Output the (x, y) coordinate of the center of the cell containing the given text.  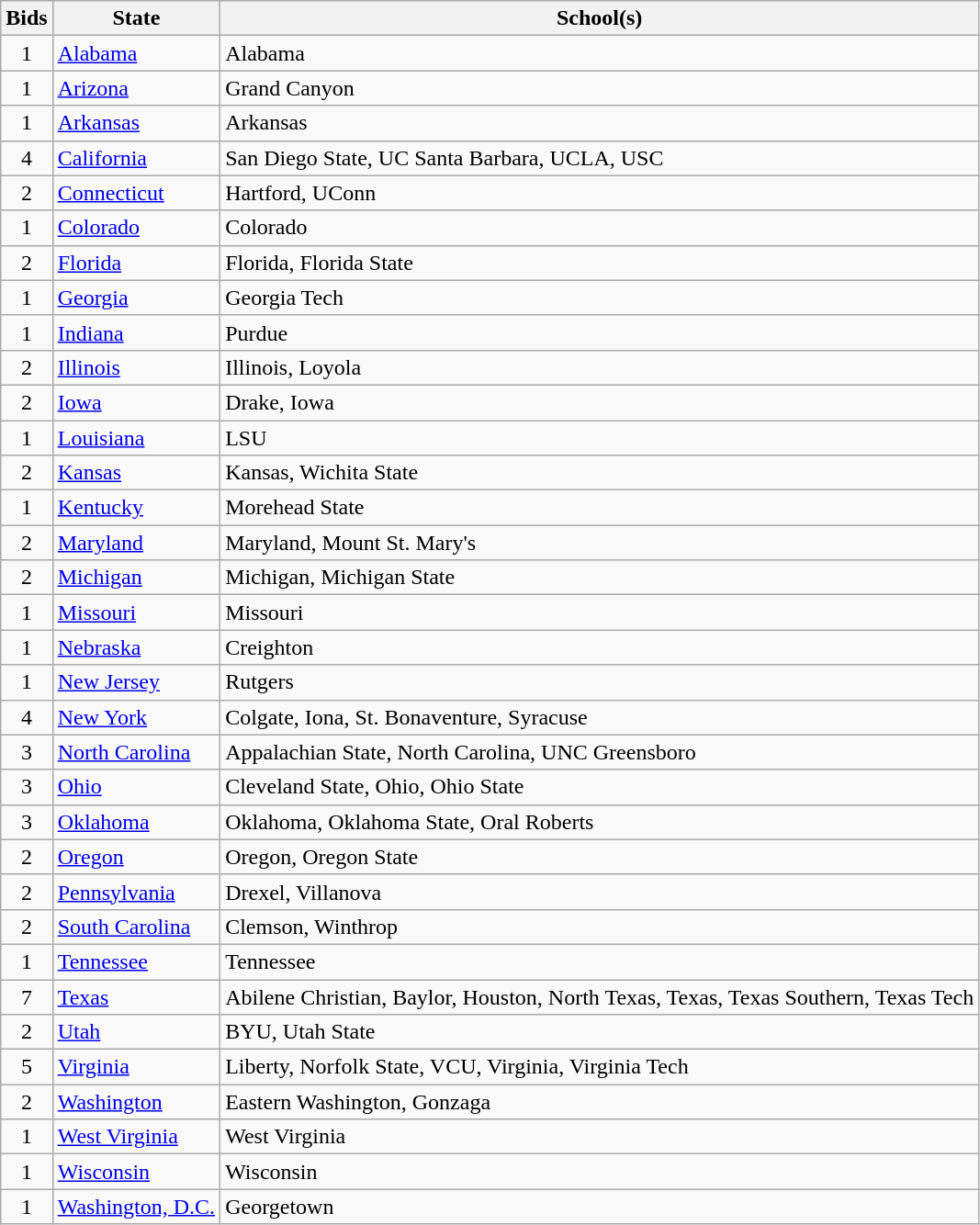
Florida, Florida State (600, 263)
Washington (136, 1102)
Colgate, Iona, St. Bonaventure, Syracuse (600, 717)
State (136, 18)
LSU (600, 438)
New Jersey (136, 682)
Kansas (136, 473)
Georgia (136, 298)
Kansas, Wichita State (600, 473)
Oregon (136, 857)
Michigan (136, 578)
Drake, Iowa (600, 402)
Maryland, Mount St. Mary's (600, 543)
Ohio (136, 787)
Iowa (136, 402)
Appalachian State, North Carolina, UNC Greensboro (600, 752)
Florida (136, 263)
Rutgers (600, 682)
Eastern Washington, Gonzaga (600, 1102)
Liberty, Norfolk State, VCU, Virginia, Virginia Tech (600, 1067)
New York (136, 717)
Oklahoma (136, 822)
Abilene Christian, Baylor, Houston, North Texas, Texas, Texas Southern, Texas Tech (600, 996)
Arizona (136, 88)
North Carolina (136, 752)
Virginia (136, 1067)
Illinois (136, 367)
Indiana (136, 332)
Utah (136, 1032)
Cleveland State, Ohio, Ohio State (600, 787)
Maryland (136, 543)
Kentucky (136, 508)
7 (27, 996)
San Diego State, UC Santa Barbara, UCLA, USC (600, 158)
California (136, 158)
Oklahoma, Oklahoma State, Oral Roberts (600, 822)
Purdue (600, 332)
Clemson, Winthrop (600, 927)
Georgetown (600, 1207)
Nebraska (136, 647)
Pennsylvania (136, 892)
Washington, D.C. (136, 1207)
5 (27, 1067)
Illinois, Loyola (600, 367)
Bids (27, 18)
Oregon, Oregon State (600, 857)
Texas (136, 996)
Connecticut (136, 193)
School(s) (600, 18)
Michigan, Michigan State (600, 578)
Hartford, UConn (600, 193)
Creighton (600, 647)
BYU, Utah State (600, 1032)
Drexel, Villanova (600, 892)
Grand Canyon (600, 88)
Georgia Tech (600, 298)
South Carolina (136, 927)
Morehead State (600, 508)
Louisiana (136, 438)
